For the text-containing cell, return its midpoint in (x, y) coordinate format. 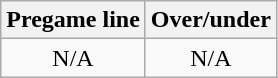
Pregame line (74, 20)
Over/under (210, 20)
